Extract the (X, Y) coordinate from the center of the cell holding the provided text.  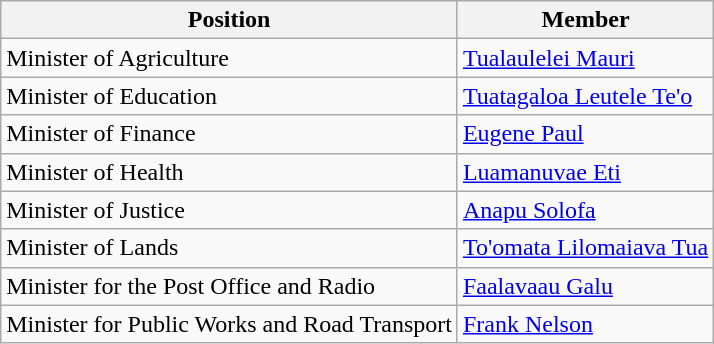
Eugene Paul (585, 134)
Minister of Health (230, 172)
Minister of Finance (230, 134)
To'omata Lilomaiava Tua (585, 248)
Minister of Agriculture (230, 58)
Minister of Education (230, 96)
Position (230, 20)
Member (585, 20)
Minister for the Post Office and Radio (230, 286)
Luamanuvae Eti (585, 172)
Anapu Solofa (585, 210)
Frank Nelson (585, 324)
Tuatagaloa Leutele Te'o (585, 96)
Faalavaau Galu (585, 286)
Minister of Lands (230, 248)
Minister of Justice (230, 210)
Tualaulelei Mauri (585, 58)
Minister for Public Works and Road Transport (230, 324)
